Locate the cell with the specified text and output its [x, y] center coordinate. 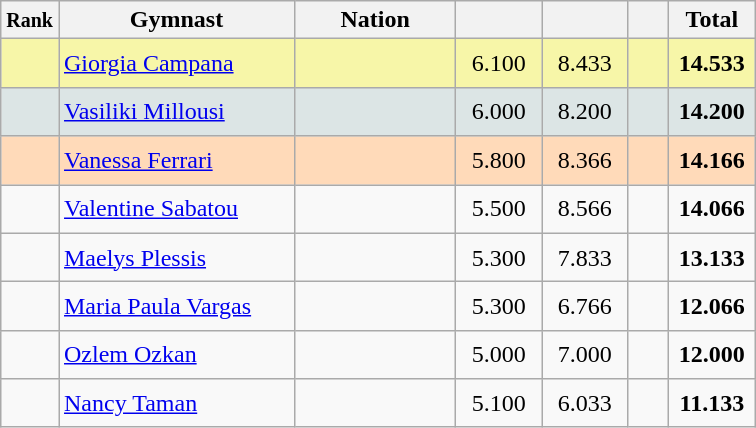
5.100 [499, 404]
5.000 [499, 354]
Total [712, 20]
8.200 [585, 112]
Valentine Sabatou [176, 208]
14.166 [712, 160]
14.066 [712, 208]
14.200 [712, 112]
8.433 [585, 64]
6.100 [499, 64]
13.133 [712, 258]
8.366 [585, 160]
5.800 [499, 160]
14.533 [712, 64]
Giorgia Campana [176, 64]
Vanessa Ferrari [176, 160]
6.033 [585, 404]
Nation [376, 20]
Gymnast [176, 20]
Ozlem Ozkan [176, 354]
5.500 [499, 208]
Nancy Taman [176, 404]
7.833 [585, 258]
Vasiliki Millousi [176, 112]
12.066 [712, 306]
6.000 [499, 112]
8.566 [585, 208]
Maelys Plessis [176, 258]
12.000 [712, 354]
11.133 [712, 404]
7.000 [585, 354]
6.766 [585, 306]
Maria Paula Vargas [176, 306]
Rank [30, 20]
